From the cell containing the given text, extract its center point as (x, y) coordinate. 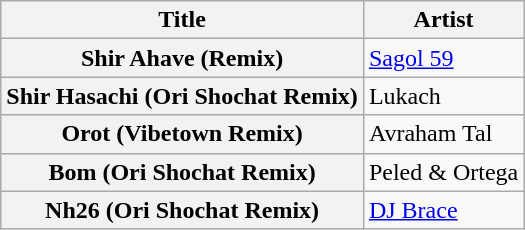
Shir Ahave (Remix) (182, 58)
Lukach (443, 96)
Nh26 (Ori Shochat Remix) (182, 210)
Title (182, 20)
Avraham Tal (443, 134)
Bom (Ori Shochat Remix) (182, 172)
Peled & Ortega (443, 172)
Orot (Vibetown Remix) (182, 134)
Shir Hasachi (Ori Shochat Remix) (182, 96)
DJ Brace (443, 210)
Artist (443, 20)
Sagol 59 (443, 58)
